Pinpoint the cell where the given text exists, returning its [x, y] midpoint coordinate. 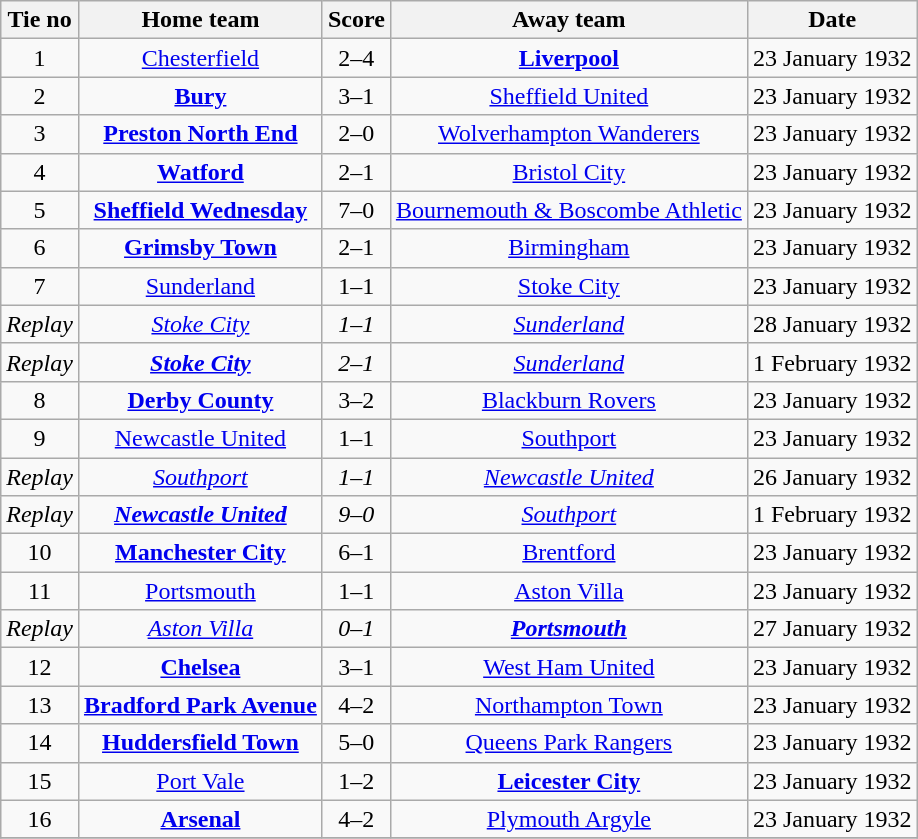
5 [40, 210]
Bradford Park Avenue [200, 705]
3–2 [356, 400]
5–0 [356, 743]
Port Vale [200, 781]
Arsenal [200, 819]
Score [356, 20]
Leicester City [568, 781]
12 [40, 667]
Brentford [568, 553]
Blackburn Rovers [568, 400]
Bury [200, 96]
7–0 [356, 210]
Home team [200, 20]
Bournemouth & Boscombe Athletic [568, 210]
0–1 [356, 629]
27 January 1932 [832, 629]
Date [832, 20]
1 [40, 58]
Huddersfield Town [200, 743]
15 [40, 781]
Birmingham [568, 248]
10 [40, 553]
2–4 [356, 58]
Chesterfield [200, 58]
Preston North End [200, 134]
Northampton Town [568, 705]
Chelsea [200, 667]
9–0 [356, 515]
Grimsby Town [200, 248]
Tie no [40, 20]
Sheffield Wednesday [200, 210]
3 [40, 134]
13 [40, 705]
7 [40, 286]
16 [40, 819]
Watford [200, 172]
2 [40, 96]
6–1 [356, 553]
Away team [568, 20]
Liverpool [568, 58]
Wolverhampton Wanderers [568, 134]
28 January 1932 [832, 324]
6 [40, 248]
Manchester City [200, 553]
11 [40, 591]
Bristol City [568, 172]
Queens Park Rangers [568, 743]
Plymouth Argyle [568, 819]
4 [40, 172]
Derby County [200, 400]
1–2 [356, 781]
14 [40, 743]
Sheffield United [568, 96]
West Ham United [568, 667]
2–0 [356, 134]
9 [40, 438]
8 [40, 400]
26 January 1932 [832, 477]
